Return the (x, y) coordinate for the center point of the cell that contains the specified text.  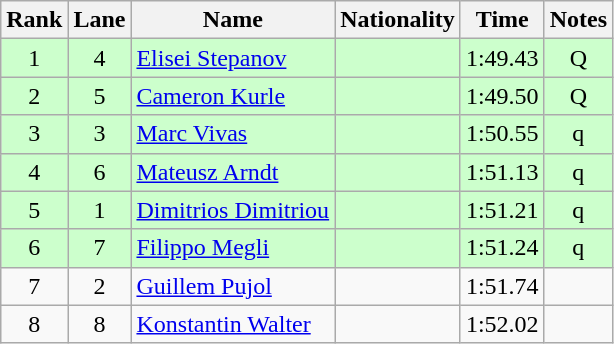
Lane (100, 20)
Elisei Stepanov (233, 58)
1:49.43 (502, 58)
Mateusz Arndt (233, 172)
Name (233, 20)
Rank (34, 20)
1:51.24 (502, 248)
1:49.50 (502, 96)
Dimitrios Dimitriou (233, 210)
1:51.13 (502, 172)
1:50.55 (502, 134)
Konstantin Walter (233, 324)
Notes (578, 20)
Guillem Pujol (233, 286)
1:52.02 (502, 324)
Nationality (398, 20)
Marc Vivas (233, 134)
1:51.21 (502, 210)
Time (502, 20)
Filippo Megli (233, 248)
Cameron Kurle (233, 96)
1:51.74 (502, 286)
